Output the (X, Y) coordinate of the center of the cell containing the given text.  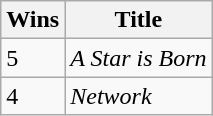
Title (138, 20)
A Star is Born (138, 58)
Network (138, 96)
4 (33, 96)
Wins (33, 20)
5 (33, 58)
